Determine the [X, Y] coordinate at the center of the cell enclosing the given text.  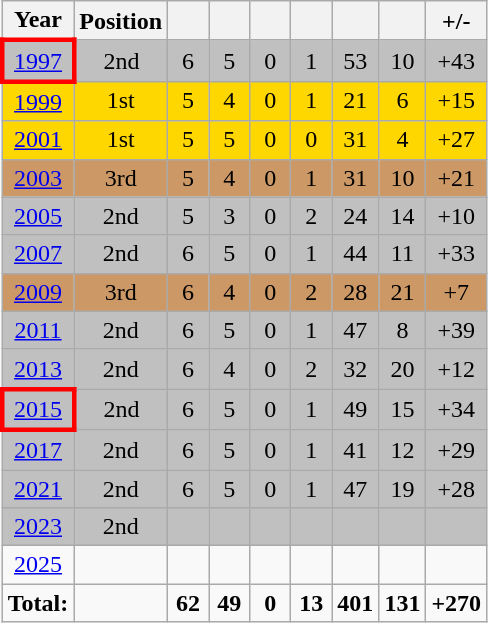
8 [402, 330]
401 [356, 603]
12 [402, 450]
+39 [456, 330]
32 [356, 369]
20 [402, 369]
131 [402, 603]
3 [230, 216]
+28 [456, 489]
2005 [38, 216]
41 [356, 450]
2003 [38, 178]
+34 [456, 410]
+33 [456, 254]
+15 [456, 101]
2017 [38, 450]
2015 [38, 410]
2021 [38, 489]
+10 [456, 216]
Position [121, 21]
28 [356, 292]
13 [312, 603]
+27 [456, 140]
+270 [456, 603]
11 [402, 254]
1997 [38, 60]
Total: [38, 603]
+12 [456, 369]
+21 [456, 178]
19 [402, 489]
62 [188, 603]
44 [356, 254]
2009 [38, 292]
+7 [456, 292]
2001 [38, 140]
2013 [38, 369]
2007 [38, 254]
+43 [456, 60]
2023 [38, 527]
Year [38, 21]
15 [402, 410]
24 [356, 216]
1999 [38, 101]
+/- [456, 21]
2025 [38, 565]
+29 [456, 450]
53 [356, 60]
2011 [38, 330]
14 [402, 216]
